Scan for the cell matching the given text and deliver its [x, y] coordinate at center. 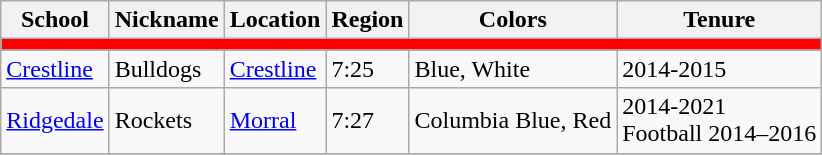
School [55, 20]
Colors [513, 20]
Tenure [720, 20]
Columbia Blue, Red [513, 120]
Location [275, 20]
2014-2015 [720, 69]
Blue, White [513, 69]
Region [368, 20]
7:27 [368, 120]
2014-2021Football 2014–2016 [720, 120]
Rockets [166, 120]
Ridgedale [55, 120]
Nickname [166, 20]
7:25 [368, 69]
Bulldogs [166, 69]
Morral [275, 120]
